Determine the [x, y] coordinate at the center of the cell enclosing the given text.  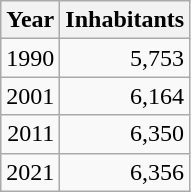
2011 [30, 134]
1990 [30, 58]
6,164 [125, 96]
6,350 [125, 134]
Inhabitants [125, 20]
5,753 [125, 58]
Year [30, 20]
2021 [30, 172]
6,356 [125, 172]
2001 [30, 96]
